Return [X, Y] of the center of cell containing provided text 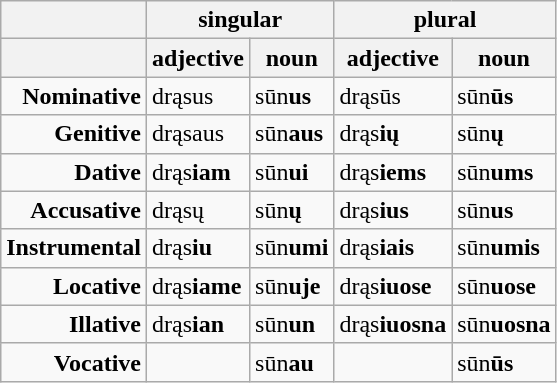
drąsiais [393, 248]
sūnau [292, 362]
sūnui [292, 172]
Nominative [74, 96]
drąsian [198, 324]
drąsiems [393, 172]
drąsiame [198, 286]
sūnaus [292, 134]
sūnumi [292, 248]
sūnums [504, 172]
sūnuosna [504, 324]
Accusative [74, 210]
Dative [74, 172]
drąsų [198, 210]
drąsių [393, 134]
Genitive [74, 134]
singular [240, 20]
drąsius [393, 210]
Instrumental [74, 248]
sūnumis [504, 248]
drąsiam [198, 172]
sūnuose [504, 286]
Locative [74, 286]
Illative [74, 324]
sūnun [292, 324]
sūnuje [292, 286]
Vocative [74, 362]
drąsūs [393, 96]
plural [445, 20]
drąsus [198, 96]
drąsiu [198, 248]
drąsiuosna [393, 324]
drąsiuose [393, 286]
drąsaus [198, 134]
